Output the (X, Y) coordinate of the center of the cell containing the given text.  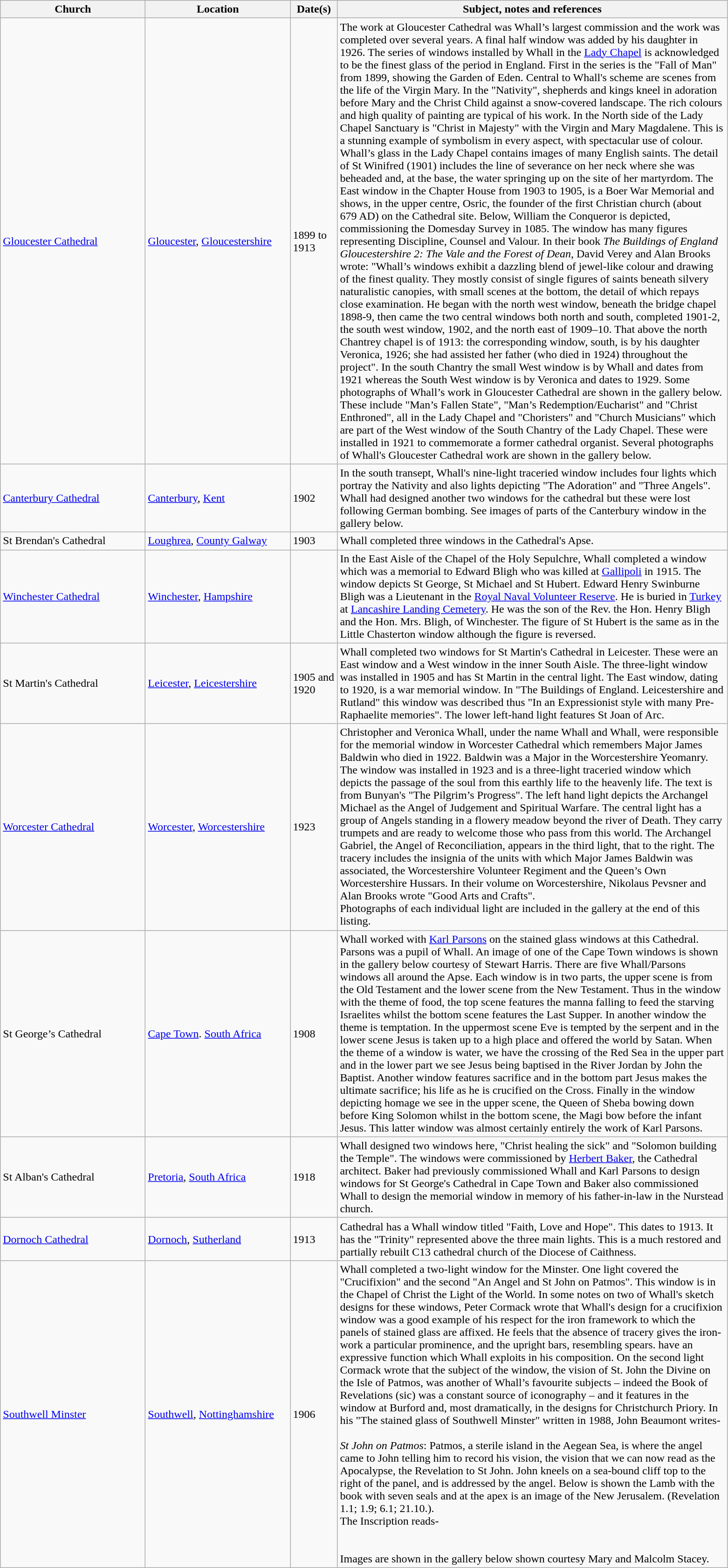
Pretoria, South Africa (218, 1177)
St Brendan's Cathedral (73, 541)
St Martin's Cathedral (73, 684)
Worcester Cathedral (73, 827)
1899 to 1913 (314, 241)
Worcester, Worcestershire (218, 827)
Winchester, Hampshire (218, 596)
Location (218, 9)
1906 (314, 1414)
1903 (314, 541)
Winchester Cathedral (73, 596)
Gloucester, Gloucestershire (218, 241)
St Alban's Cathedral (73, 1177)
Whall completed three windows in the Cathedral's Apse. (532, 541)
Canterbury, Kent (218, 498)
Leicester, Leicestershire (218, 684)
1902 (314, 498)
1913 (314, 1239)
1923 (314, 827)
Canterbury Cathedral (73, 498)
Dornoch Cathedral (73, 1239)
Loughrea, County Galway (218, 541)
Dornoch, Sutherland (218, 1239)
Southwell, Nottinghamshire (218, 1414)
St George’s Cathedral (73, 1033)
Southwell Minster (73, 1414)
1918 (314, 1177)
Church (73, 9)
1908 (314, 1033)
Cape Town. South Africa (218, 1033)
Gloucester Cathedral (73, 241)
1905 and 1920 (314, 684)
Subject, notes and references (532, 9)
Date(s) (314, 9)
